Output the (x, y) coordinate of the center of the cell containing the given text.  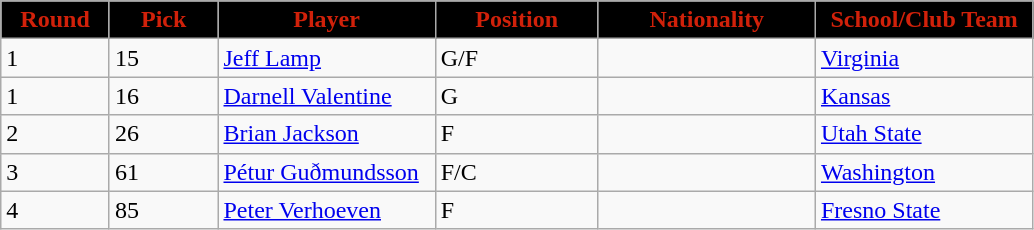
85 (164, 210)
2 (56, 134)
3 (56, 172)
4 (56, 210)
Utah State (924, 134)
Player (326, 20)
16 (164, 96)
Virginia (924, 58)
Jeff Lamp (326, 58)
26 (164, 134)
Fresno State (924, 210)
Washington (924, 172)
Round (56, 20)
Peter Verhoeven (326, 210)
61 (164, 172)
G (516, 96)
School/Club Team (924, 20)
F/C (516, 172)
Pétur Guðmundsson (326, 172)
Brian Jackson (326, 134)
Position (516, 20)
Pick (164, 20)
G/F (516, 58)
Nationality (706, 20)
Kansas (924, 96)
Darnell Valentine (326, 96)
15 (164, 58)
